Pinpoint the cell where the given text exists, returning its [x, y] midpoint coordinate. 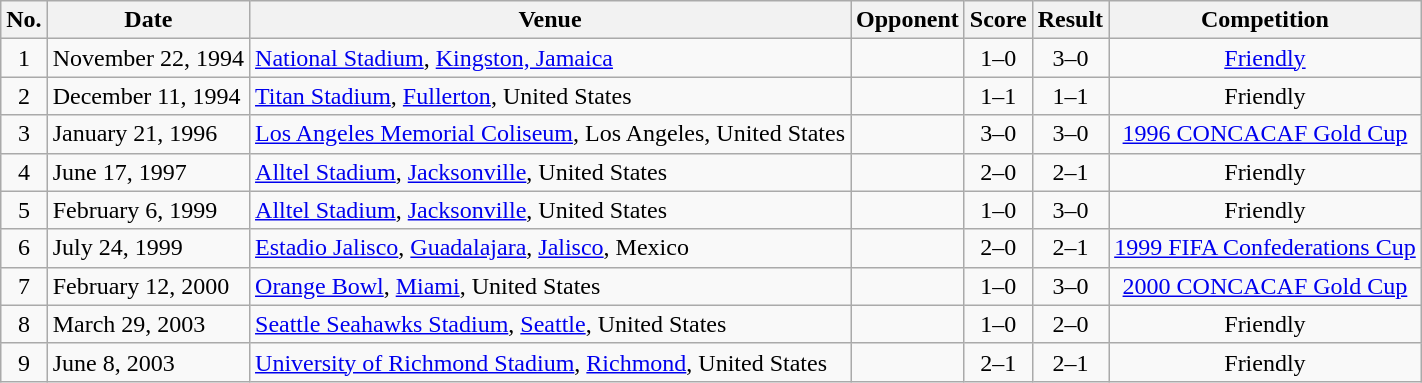
6 [24, 248]
March 29, 2003 [148, 324]
National Stadium, Kingston, Jamaica [550, 58]
January 21, 1996 [148, 134]
5 [24, 210]
Opponent [908, 20]
Orange Bowl, Miami, United States [550, 286]
Result [1070, 20]
Score [998, 20]
1 [24, 58]
7 [24, 286]
June 17, 1997 [148, 172]
8 [24, 324]
Venue [550, 20]
February 6, 1999 [148, 210]
Titan Stadium, Fullerton, United States [550, 96]
1999 FIFA Confederations Cup [1266, 248]
Date [148, 20]
Competition [1266, 20]
3 [24, 134]
July 24, 1999 [148, 248]
4 [24, 172]
November 22, 1994 [148, 58]
No. [24, 20]
Los Angeles Memorial Coliseum, Los Angeles, United States [550, 134]
1996 CONCACAF Gold Cup [1266, 134]
9 [24, 362]
Seattle Seahawks Stadium, Seattle, United States [550, 324]
2 [24, 96]
June 8, 2003 [148, 362]
2000 CONCACAF Gold Cup [1266, 286]
University of Richmond Stadium, Richmond, United States [550, 362]
Estadio Jalisco, Guadalajara, Jalisco, Mexico [550, 248]
December 11, 1994 [148, 96]
February 12, 2000 [148, 286]
